Find where the given text appears and provide that cell's center as [x, y] coordinate. 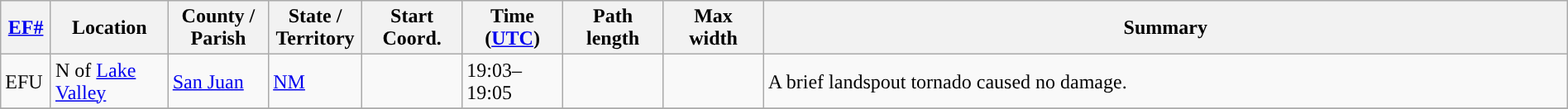
A brief landspout tornado caused no damage. [1165, 81]
19:03–19:05 [513, 81]
Summary [1165, 28]
State / Territory [316, 28]
Time (UTC) [513, 28]
County / Parish [218, 28]
San Juan [218, 81]
N of Lake Valley [109, 81]
Max width [713, 28]
Start Coord. [412, 28]
Path length [612, 28]
NM [316, 81]
EFU [26, 81]
EF# [26, 28]
Location [109, 28]
